Find where the given text appears and provide that cell's center as (x, y) coordinate. 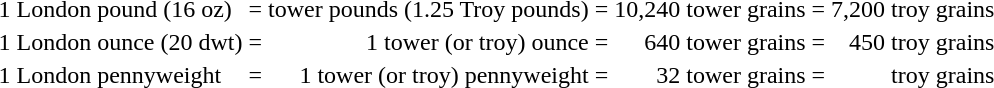
1 tower (or troy) ounce (429, 42)
640 tower grains (710, 42)
